Output the (x, y) coordinate of the center of the cell containing the given text.  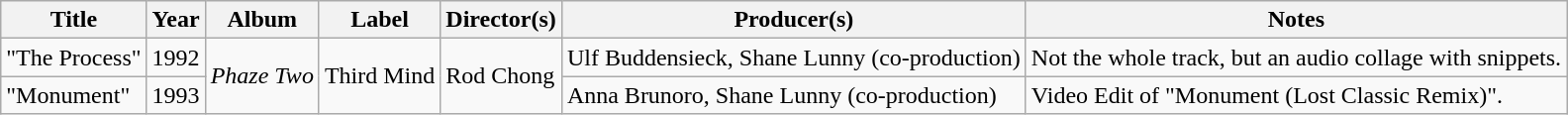
1992 (176, 57)
1993 (176, 95)
Third Mind (379, 76)
"Monument" (73, 95)
Director(s) (501, 20)
Rod Chong (501, 76)
Label (379, 20)
Producer(s) (794, 20)
Notes (1296, 20)
Year (176, 20)
Video Edit of "Monument (Lost Classic Remix)". (1296, 95)
Anna Brunoro, Shane Lunny (co-production) (794, 95)
Album (261, 20)
Title (73, 20)
"The Process" (73, 57)
Not the whole track, but an audio collage with snippets. (1296, 57)
Ulf Buddensieck, Shane Lunny (co-production) (794, 57)
Phaze Two (261, 76)
